Determine the [x, y] coordinate at the center of the cell enclosing the given text.  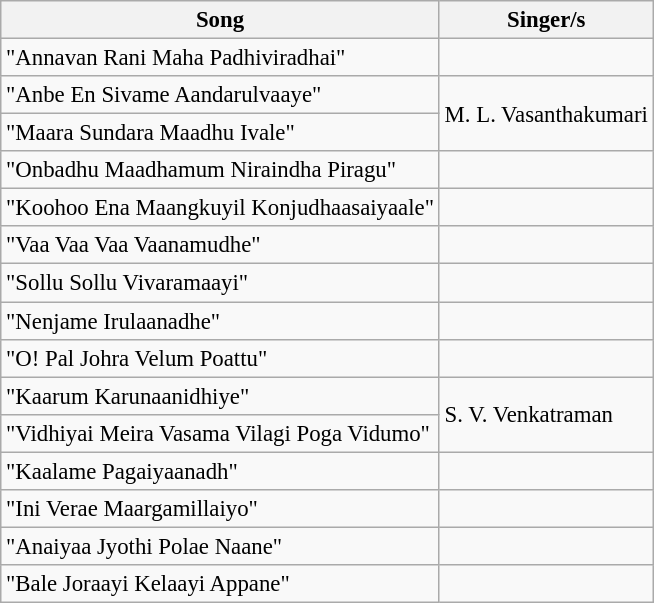
"Onbadhu Maadhamum Niraindha Piragu" [220, 170]
"Ini Verae Maargamillaiyo" [220, 509]
"Bale Joraayi Kelaayi Appane" [220, 584]
"O! Pal Johra Velum Poattu" [220, 358]
"Kaalame Pagaiyaanadh" [220, 471]
Singer/s [546, 20]
"Anaiyaa Jyothi Polae Naane" [220, 546]
Song [220, 20]
"Sollu Sollu Vivaramaayi" [220, 283]
"Nenjame Irulaanadhe" [220, 321]
"Maara Sundara Maadhu Ivale" [220, 133]
"Kaarum Karunaanidhiye" [220, 396]
"Anbe En Sivame Aandarulvaaye" [220, 95]
"Annavan Rani Maha Padhiviradhai" [220, 58]
M. L. Vasanthakumari [546, 114]
"Koohoo Ena Maangkuyil Konjudhaasaiyaale" [220, 208]
"Vaa Vaa Vaa Vaanamudhe" [220, 245]
S. V. Venkatraman [546, 414]
"Vidhiyai Meira Vasama Vilagi Poga Vidumo" [220, 433]
